From the cell containing the given text, extract its center point as [X, Y] coordinate. 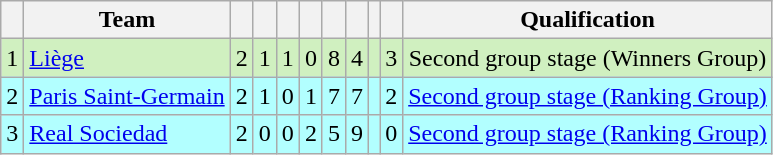
Liège [127, 58]
Paris Saint-Germain [127, 96]
Second group stage (Winners Group) [588, 58]
Qualification [588, 20]
Real Sociedad [127, 134]
9 [356, 134]
8 [334, 58]
4 [356, 58]
5 [334, 134]
Team [127, 20]
